Extract the [X, Y] coordinate from the center of the cell holding the provided text.  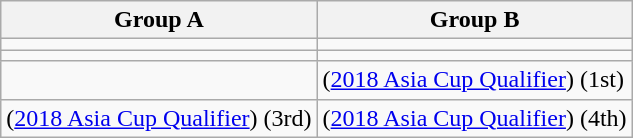
(2018 Asia Cup Qualifier) (1st) [474, 80]
(2018 Asia Cup Qualifier) (3rd) [159, 118]
Group B [474, 20]
Group A [159, 20]
(2018 Asia Cup Qualifier) (4th) [474, 118]
